Extract the (x, y) coordinate from the center of the cell holding the provided text.  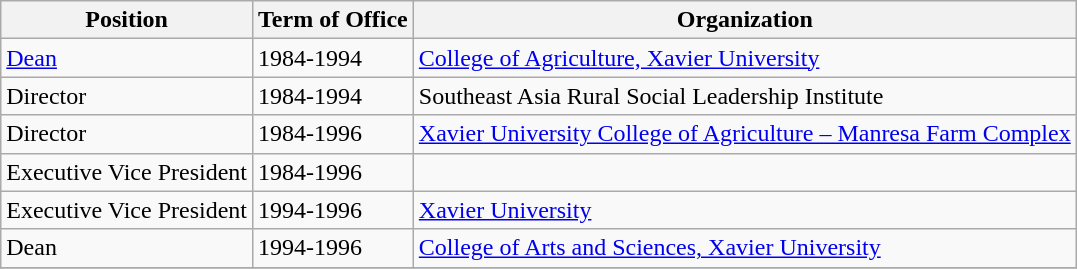
Xavier University (744, 210)
Xavier University College of Agriculture – Manresa Farm Complex (744, 134)
College of Agriculture, Xavier University (744, 58)
Position (127, 20)
Organization (744, 20)
College of Arts and Sciences, Xavier University (744, 248)
Southeast Asia Rural Social Leadership Institute (744, 96)
Term of Office (334, 20)
